Determine the [x, y] coordinate at the center of the cell enclosing the given text.  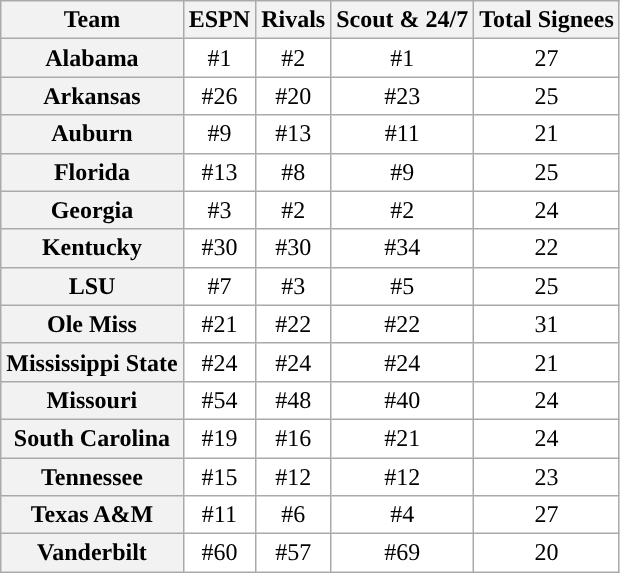
#19 [219, 438]
Total Signees [547, 20]
#20 [294, 96]
#48 [294, 400]
20 [547, 553]
#57 [294, 553]
Alabama [92, 58]
31 [547, 324]
Vanderbilt [92, 553]
Kentucky [92, 248]
#5 [402, 286]
Missouri [92, 400]
#6 [294, 515]
#4 [402, 515]
#34 [402, 248]
South Carolina [92, 438]
#40 [402, 400]
Tennessee [92, 477]
Georgia [92, 210]
#7 [219, 286]
Arkansas [92, 96]
Rivals [294, 20]
Ole Miss [92, 324]
Scout & 24/7 [402, 20]
Auburn [92, 134]
22 [547, 248]
#54 [219, 400]
Texas A&M [92, 515]
#26 [219, 96]
LSU [92, 286]
23 [547, 477]
Team [92, 20]
#69 [402, 553]
#60 [219, 553]
#8 [294, 172]
#23 [402, 96]
Florida [92, 172]
#15 [219, 477]
Mississippi State [92, 362]
#16 [294, 438]
ESPN [219, 20]
